From the cell containing the given text, extract its center point as (X, Y) coordinate. 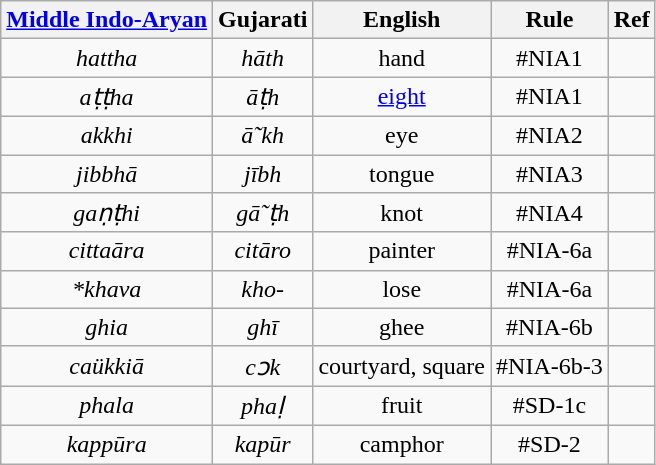
hand (402, 58)
#NIA-6b (550, 327)
jībh (263, 173)
lose (402, 289)
*khava (107, 289)
āṭh (263, 97)
jibbhā (107, 173)
cɔk (263, 366)
kappūra (107, 444)
#SD-1c (550, 406)
English (402, 20)
camphor (402, 444)
akkhi (107, 135)
tongue (402, 173)
caükkiā (107, 366)
hattha (107, 58)
#SD-2 (550, 444)
Gujarati (263, 20)
#NIA4 (550, 213)
fruit (402, 406)
Middle Indo-Aryan (107, 20)
eight (402, 97)
cittaāra (107, 251)
eye (402, 135)
Rule (550, 20)
phala (107, 406)
courtyard, square (402, 366)
painter (402, 251)
kho- (263, 289)
gā˜ṭh (263, 213)
ā˜kh (263, 135)
knot (402, 213)
#NIA-6b-3 (550, 366)
ghī (263, 327)
hāth (263, 58)
ghee (402, 327)
phaḷ (263, 406)
#NIA2 (550, 135)
gaṇṭhi (107, 213)
ghia (107, 327)
kapūr (263, 444)
citāro (263, 251)
aṭṭha (107, 97)
Ref (632, 20)
#NIA3 (550, 173)
